Output the [x, y] coordinate of the center of the cell containing the given text.  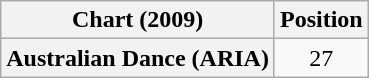
Chart (2009) [138, 20]
27 [321, 58]
Position [321, 20]
Australian Dance (ARIA) [138, 58]
